Capture the cell that displays the provided text and extract its (x, y) central coordinate. 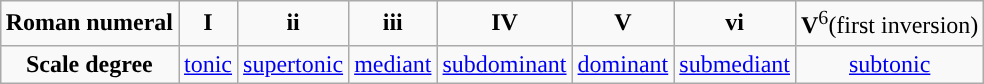
IV (504, 24)
tonic (208, 64)
dominant (623, 64)
supertonic (294, 64)
V (623, 24)
vi (735, 24)
ii (294, 24)
I (208, 24)
Scale degree (89, 64)
mediant (393, 64)
V6(first inversion) (889, 24)
submediant (735, 64)
Roman numeral (89, 24)
subtonic (889, 64)
subdominant (504, 64)
iii (393, 24)
